Determine the (x, y) coordinate at the center of the cell enclosing the given text.  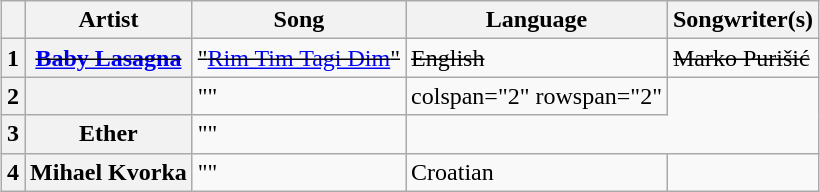
2 (12, 96)
English (537, 58)
colspan="2" rowspan="2" (537, 96)
Language (537, 20)
"Rim Tim Tagi Dim" (298, 58)
Mihael Kvorka (109, 172)
Baby Lasagna (109, 58)
Songwriter(s) (742, 20)
Marko Purišić (742, 58)
Song (298, 20)
Ether (109, 134)
Artist (109, 20)
3 (12, 134)
4 (12, 172)
1 (12, 58)
Croatian (537, 172)
